Extract the (X, Y) coordinate from the center of the cell holding the provided text.  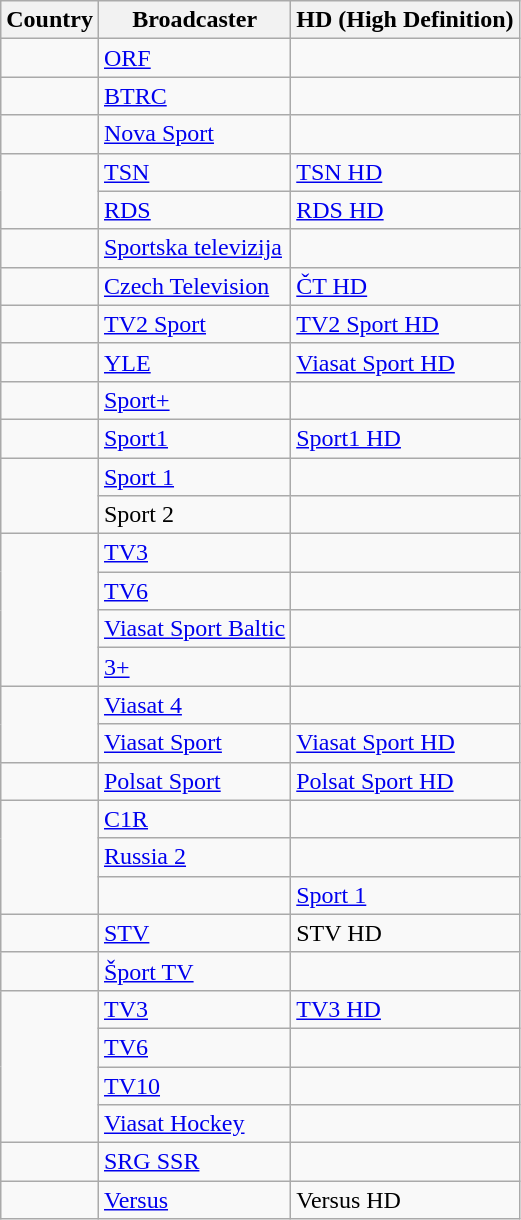
SRG SSR (194, 1162)
ORF (194, 58)
Sport+ (194, 400)
C1R (194, 819)
TSN HD (405, 172)
Viasat Sport Baltic (194, 629)
BTRC (194, 96)
Versus HD (405, 1200)
RDS HD (405, 210)
Broadcaster (194, 20)
3+ (194, 667)
Sport 2 (194, 515)
Country (50, 20)
Russia 2 (194, 857)
TV2 Sport HD (405, 324)
Versus (194, 1200)
Czech Television (194, 286)
TV3 HD (405, 1009)
Viasat Sport (194, 743)
STV HD (405, 933)
Sport1 HD (405, 438)
Sportska televizija (194, 248)
Polsat Sport (194, 781)
HD (High Definition) (405, 20)
RDS (194, 210)
TSN (194, 172)
Viasat 4 (194, 705)
Nova Sport (194, 134)
STV (194, 933)
TV2 Sport (194, 324)
Šport TV (194, 971)
Sport1 (194, 438)
Polsat Sport HD (405, 781)
TV10 (194, 1085)
ČT HD (405, 286)
YLE (194, 362)
Viasat Hockey (194, 1124)
